Scan for the cell matching the given text and deliver its [x, y] coordinate at center. 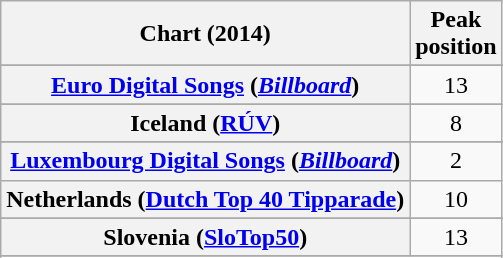
10 [456, 199]
Netherlands (Dutch Top 40 Tipparade) [206, 199]
Iceland (RÚV) [206, 123]
8 [456, 123]
Chart (2014) [206, 34]
Luxembourg Digital Songs (Billboard) [206, 161]
Euro Digital Songs (Billboard) [206, 85]
Peakposition [456, 34]
Slovenia (SloTop50) [206, 237]
2 [456, 161]
